Provide the (x, y) coordinate of the cell's center where the given text is located.  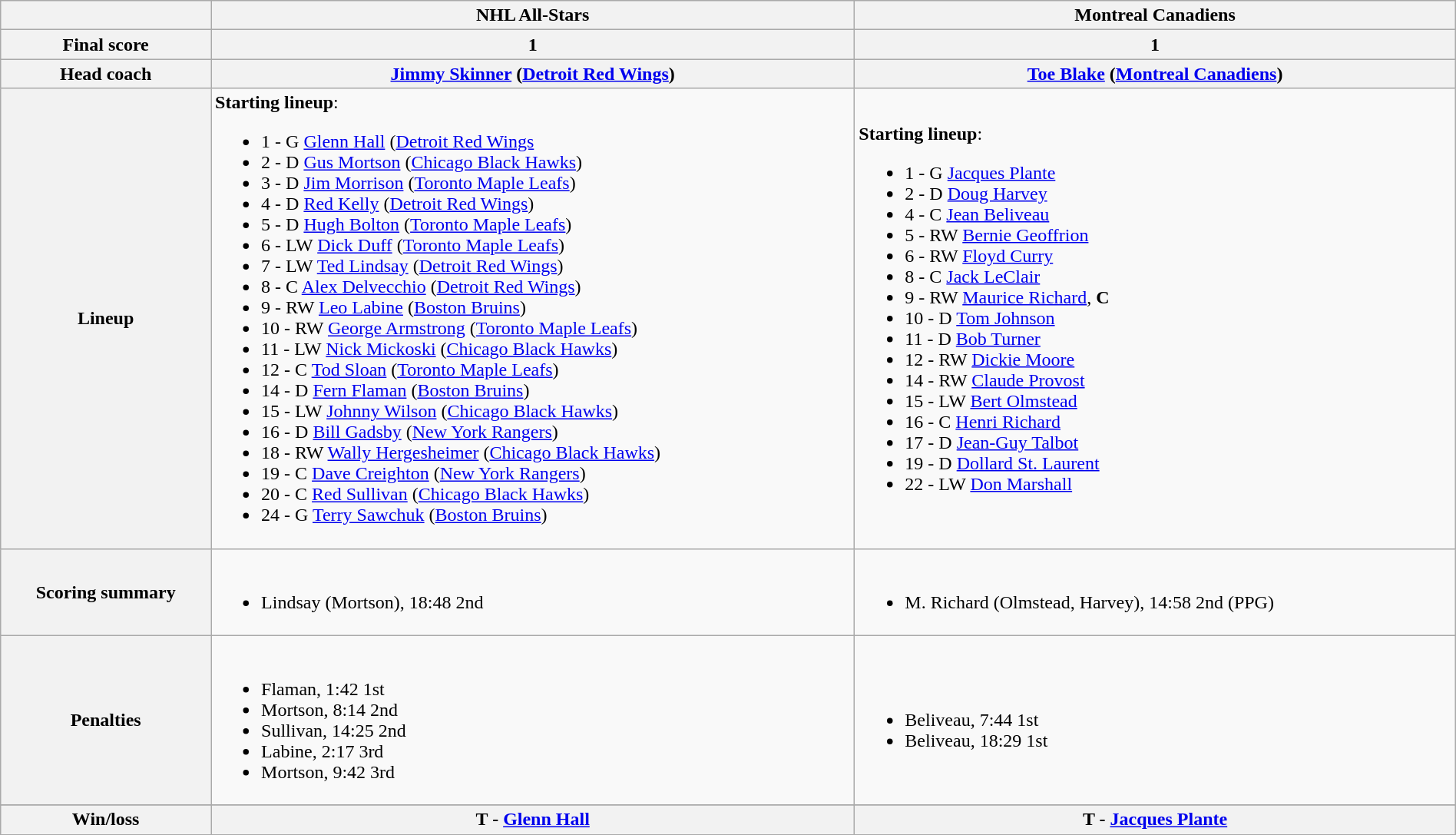
Penalties (106, 721)
T - Glenn Hall (533, 820)
T - Jacques Plante (1155, 820)
Flaman, 1:42 1stMortson, 8:14 2ndSullivan, 14:25 2ndLabine, 2:17 3rdMortson, 9:42 3rd (533, 721)
Win/loss (106, 820)
Beliveau, 7:44 1stBeliveau, 18:29 1st (1155, 721)
Montreal Canadiens (1155, 15)
Lineup (106, 318)
Jimmy Skinner (Detroit Red Wings) (533, 74)
Head coach (106, 74)
Lindsay (Mortson), 18:48 2nd (533, 591)
M. Richard (Olmstead, Harvey), 14:58 2nd (PPG) (1155, 591)
Scoring summary (106, 591)
Final score (106, 45)
Toe Blake (Montreal Canadiens) (1155, 74)
NHL All-Stars (533, 15)
